Capture the cell that displays the provided text and extract its [X, Y] central coordinate. 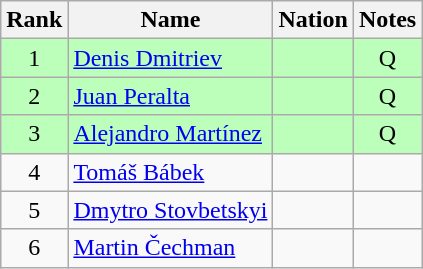
4 [34, 172]
3 [34, 134]
Alejandro Martínez [170, 134]
Tomáš Bábek [170, 172]
Rank [34, 20]
5 [34, 210]
Nation [313, 20]
Dmytro Stovbetskyi [170, 210]
Name [170, 20]
Notes [387, 20]
Denis Dmitriev [170, 58]
1 [34, 58]
2 [34, 96]
6 [34, 248]
Juan Peralta [170, 96]
Martin Čechman [170, 248]
